Scan for the cell matching the given text and deliver its [x, y] coordinate at center. 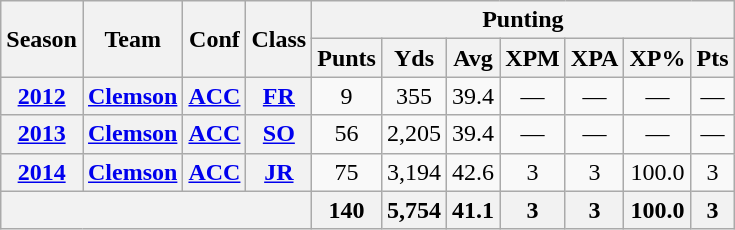
JR [279, 172]
9 [347, 96]
Yds [414, 58]
Punting [523, 20]
Season [42, 39]
2013 [42, 134]
41.1 [474, 210]
5,754 [414, 210]
SO [279, 134]
XPM [533, 58]
2014 [42, 172]
Team [132, 39]
42.6 [474, 172]
FR [279, 96]
Conf [214, 39]
2,205 [414, 134]
Avg [474, 58]
XP% [658, 58]
75 [347, 172]
140 [347, 210]
2012 [42, 96]
Class [279, 39]
Punts [347, 58]
XPA [594, 58]
355 [414, 96]
3,194 [414, 172]
56 [347, 134]
Pts [712, 58]
